Provide the [X, Y] coordinate of the cell's center where the given text is located.  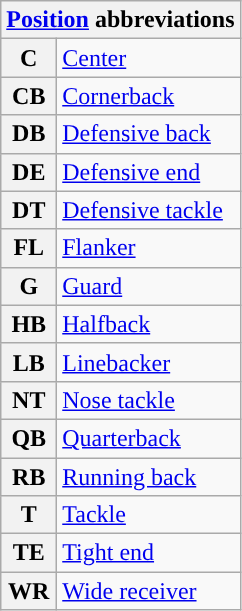
Defensive end [148, 172]
Tight end [148, 553]
Cornerback [148, 96]
FL [29, 248]
CB [29, 96]
WR [29, 591]
LB [29, 362]
HB [29, 324]
Flanker [148, 248]
Running back [148, 477]
Nose tackle [148, 400]
Center [148, 58]
RB [29, 477]
DE [29, 172]
Defensive back [148, 134]
T [29, 515]
Linebacker [148, 362]
DT [29, 210]
C [29, 58]
Halfback [148, 324]
G [29, 286]
Position abbreviations [120, 20]
NT [29, 400]
Defensive tackle [148, 210]
Wide receiver [148, 591]
Guard [148, 286]
Quarterback [148, 438]
TE [29, 553]
QB [29, 438]
Tackle [148, 515]
DB [29, 134]
